Return [x, y] of the center of cell containing provided text 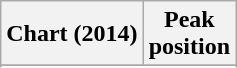
Chart (2014) [72, 34]
Peakposition [189, 34]
